Locate the cell with the specified text and output its [X, Y] center coordinate. 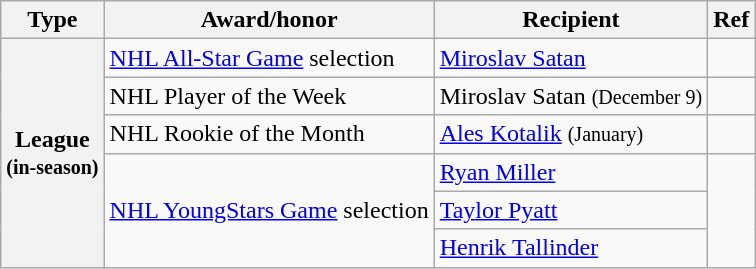
NHL Rookie of the Month [269, 134]
NHL YoungStars Game selection [269, 210]
NHL All-Star Game selection [269, 58]
Miroslav Satan (December 9) [571, 96]
Ryan Miller [571, 172]
Miroslav Satan [571, 58]
NHL Player of the Week [269, 96]
Ref [732, 20]
Taylor Pyatt [571, 210]
Type [52, 20]
Award/honor [269, 20]
League(in-season) [52, 153]
Ales Kotalik (January) [571, 134]
Recipient [571, 20]
Henrik Tallinder [571, 248]
